Return the (X, Y) coordinate for the center point of the cell that contains the specified text.  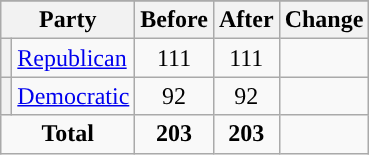
Change (324, 20)
Total (68, 134)
Party (68, 20)
Republican (74, 58)
Before (174, 20)
After (246, 20)
Democratic (74, 96)
